Locate the cell with the specified text and output its (X, Y) center coordinate. 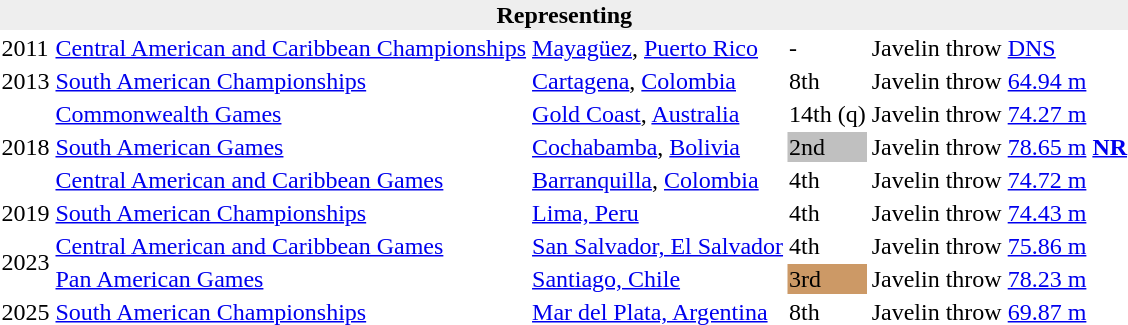
2023 (26, 262)
74.27 m (1067, 114)
2nd (828, 147)
78.65 m NR (1067, 147)
2018 (26, 147)
75.86 m (1067, 246)
78.23 m (1067, 279)
Santiago, Chile (658, 279)
Barranquilla, Colombia (658, 180)
3rd (828, 279)
South American Games (291, 147)
San Salvador, El Salvador (658, 246)
Commonwealth Games (291, 114)
2019 (26, 213)
2013 (26, 81)
64.94 m (1067, 81)
Central American and Caribbean Championships (291, 48)
Lima, Peru (658, 213)
Pan American Games (291, 279)
Mayagüez, Puerto Rico (658, 48)
74.43 m (1067, 213)
Gold Coast, Australia (658, 114)
DNS (1067, 48)
Cartagena, Colombia (658, 81)
8th (828, 81)
2011 (26, 48)
Cochabamba, Bolivia (658, 147)
74.72 m (1067, 180)
14th (q) (828, 114)
- (828, 48)
